Capture the cell that displays the provided text and extract its [x, y] central coordinate. 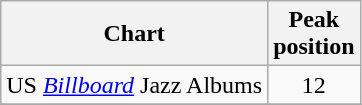
Peakposition [314, 34]
Chart [134, 34]
US Billboard Jazz Albums [134, 85]
12 [314, 85]
